Provide the [x, y] coordinate of the cell's center where the given text is located.  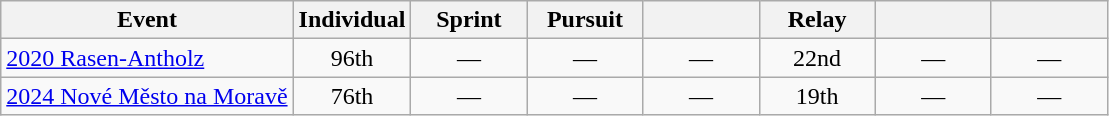
Individual [352, 20]
Pursuit [585, 20]
96th [352, 58]
Sprint [469, 20]
76th [352, 96]
2020 Rasen-Antholz [147, 58]
Relay [817, 20]
Event [147, 20]
19th [817, 96]
22nd [817, 58]
2024 Nové Město na Moravě [147, 96]
